Provide the (x, y) coordinate of the cell's center where the given text is located.  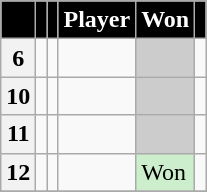
10 (18, 96)
Player (97, 20)
6 (18, 58)
12 (18, 172)
11 (18, 134)
